Return [x, y] of the center of cell containing provided text 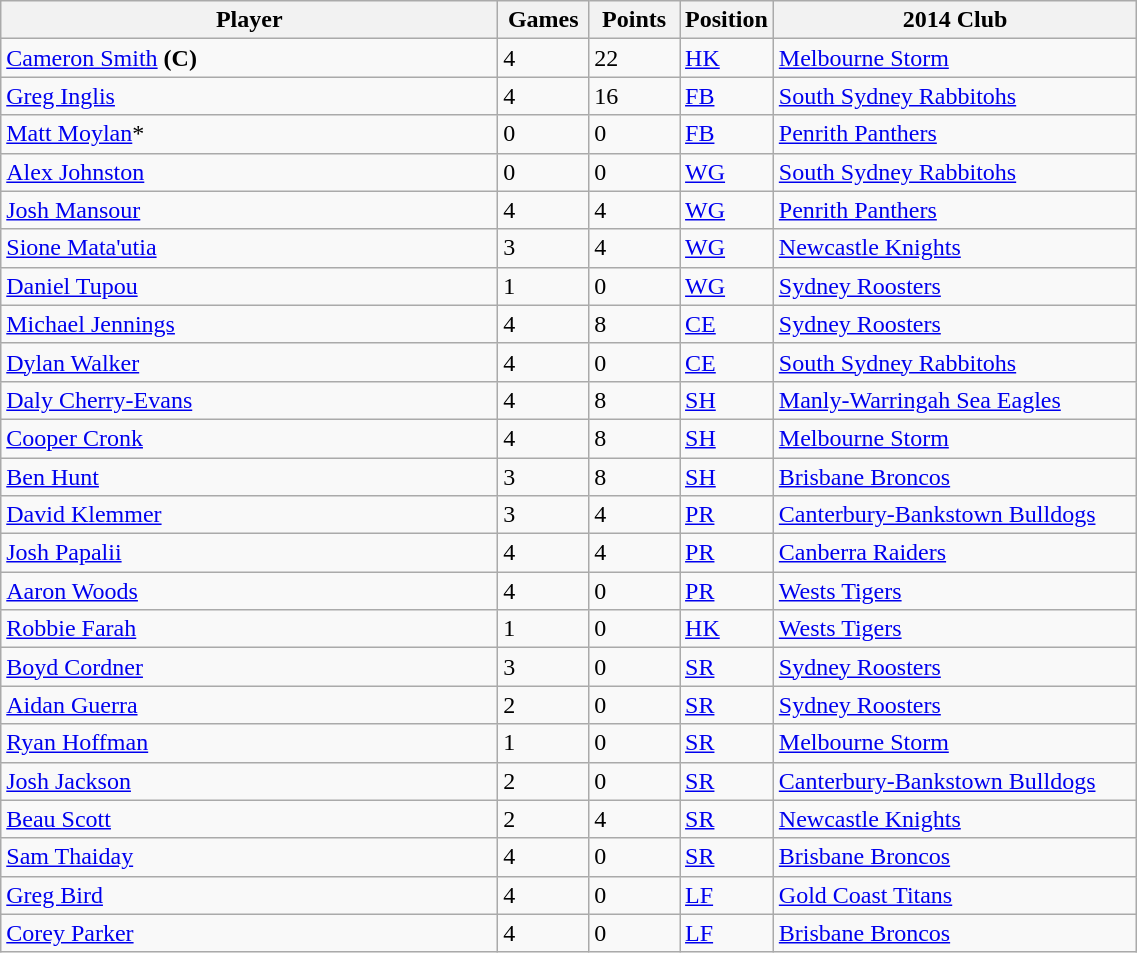
Josh Papalii [250, 553]
Greg Inglis [250, 96]
Beau Scott [250, 819]
Cameron Smith (C) [250, 58]
Josh Jackson [250, 781]
Daniel Tupou [250, 286]
Matt Moylan* [250, 134]
Corey Parker [250, 933]
Ryan Hoffman [250, 743]
Michael Jennings [250, 324]
Manly-Warringah Sea Eagles [955, 400]
16 [634, 96]
Games [544, 20]
Josh Mansour [250, 210]
Cooper Cronk [250, 438]
2014 Club [955, 20]
Sam Thaiday [250, 857]
Sione Mata'utia [250, 248]
Aidan Guerra [250, 705]
Aaron Woods [250, 591]
Position [727, 20]
Boyd Cordner [250, 667]
Points [634, 20]
22 [634, 58]
Ben Hunt [250, 477]
Gold Coast Titans [955, 895]
Alex Johnston [250, 172]
Robbie Farah [250, 629]
David Klemmer [250, 515]
Daly Cherry-Evans [250, 400]
Dylan Walker [250, 362]
Player [250, 20]
Canberra Raiders [955, 553]
Greg Bird [250, 895]
